Scan for the cell matching the given text and deliver its (X, Y) coordinate at center. 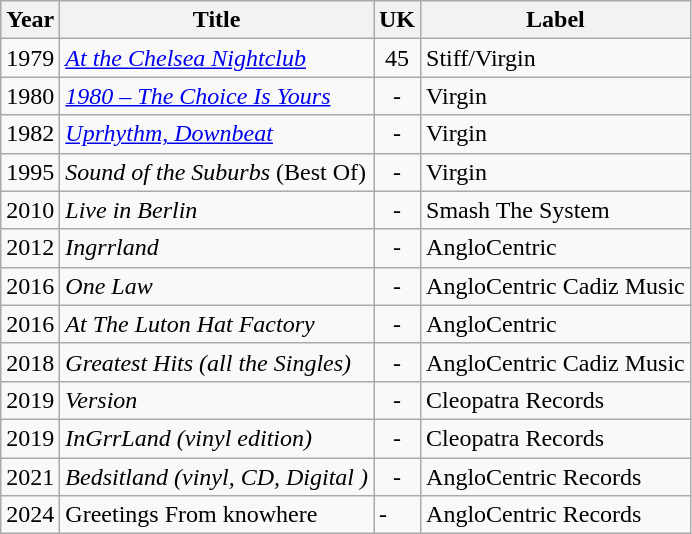
Bedsitland (vinyl, CD, Digital ) (217, 477)
Title (217, 20)
45 (398, 58)
1982 (30, 134)
Greetings From knowhere (217, 515)
Sound of the Suburbs (Best Of) (217, 172)
Greatest Hits (all the Singles) (217, 362)
At the Chelsea Nightclub (217, 58)
2021 (30, 477)
One Law (217, 286)
Ingrrland (217, 248)
At The Luton Hat Factory (217, 324)
InGrrLand (vinyl edition) (217, 438)
1995 (30, 172)
Stiff/Virgin (556, 58)
2024 (30, 515)
Live in Berlin (217, 210)
2010 (30, 210)
Smash The System (556, 210)
1980 (30, 96)
Year (30, 20)
Version (217, 400)
1979 (30, 58)
Label (556, 20)
2018 (30, 362)
UK (398, 20)
1980 – The Choice Is Yours (217, 96)
Uprhythm, Downbeat (217, 134)
2012 (30, 248)
